Provide the (X, Y) coordinate of the cell's center where the given text is located.  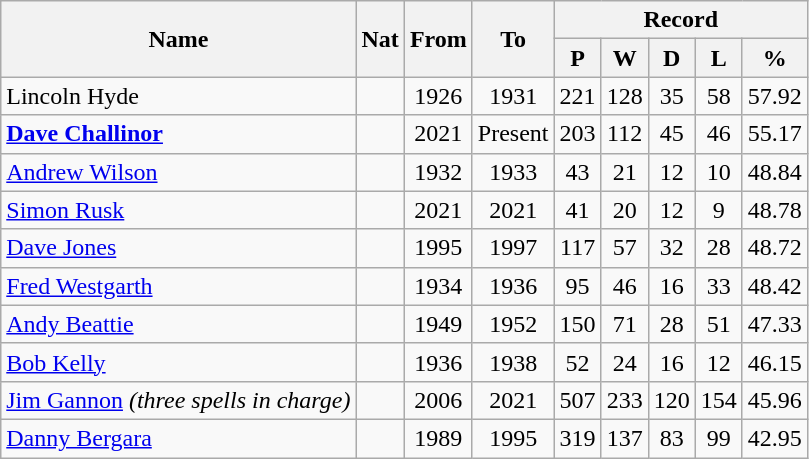
1952 (513, 324)
21 (624, 172)
112 (624, 134)
Dave Jones (178, 248)
154 (718, 400)
46.15 (774, 362)
150 (578, 324)
52 (578, 362)
1926 (438, 96)
Lincoln Hyde (178, 96)
1989 (438, 438)
48.78 (774, 210)
D (672, 58)
83 (672, 438)
58 (718, 96)
Nat (380, 39)
507 (578, 400)
1938 (513, 362)
Simon Rusk (178, 210)
319 (578, 438)
57 (624, 248)
95 (578, 286)
47.33 (774, 324)
48.84 (774, 172)
P (578, 58)
Name (178, 39)
Record (680, 20)
Andrew Wilson (178, 172)
137 (624, 438)
Danny Bergara (178, 438)
1933 (513, 172)
233 (624, 400)
1931 (513, 96)
57.92 (774, 96)
48.42 (774, 286)
41 (578, 210)
Dave Challinor (178, 134)
1932 (438, 172)
From (438, 39)
Fred Westgarth (178, 286)
51 (718, 324)
32 (672, 248)
128 (624, 96)
45.96 (774, 400)
117 (578, 248)
120 (672, 400)
35 (672, 96)
1949 (438, 324)
33 (718, 286)
203 (578, 134)
Bob Kelly (178, 362)
10 (718, 172)
48.72 (774, 248)
1997 (513, 248)
Jim Gannon (three spells in charge) (178, 400)
45 (672, 134)
71 (624, 324)
20 (624, 210)
42.95 (774, 438)
To (513, 39)
Present (513, 134)
W (624, 58)
1934 (438, 286)
Andy Beattie (178, 324)
% (774, 58)
L (718, 58)
99 (718, 438)
24 (624, 362)
43 (578, 172)
221 (578, 96)
2006 (438, 400)
9 (718, 210)
55.17 (774, 134)
